Provide the (X, Y) coordinate of the cell's center where the given text is located.  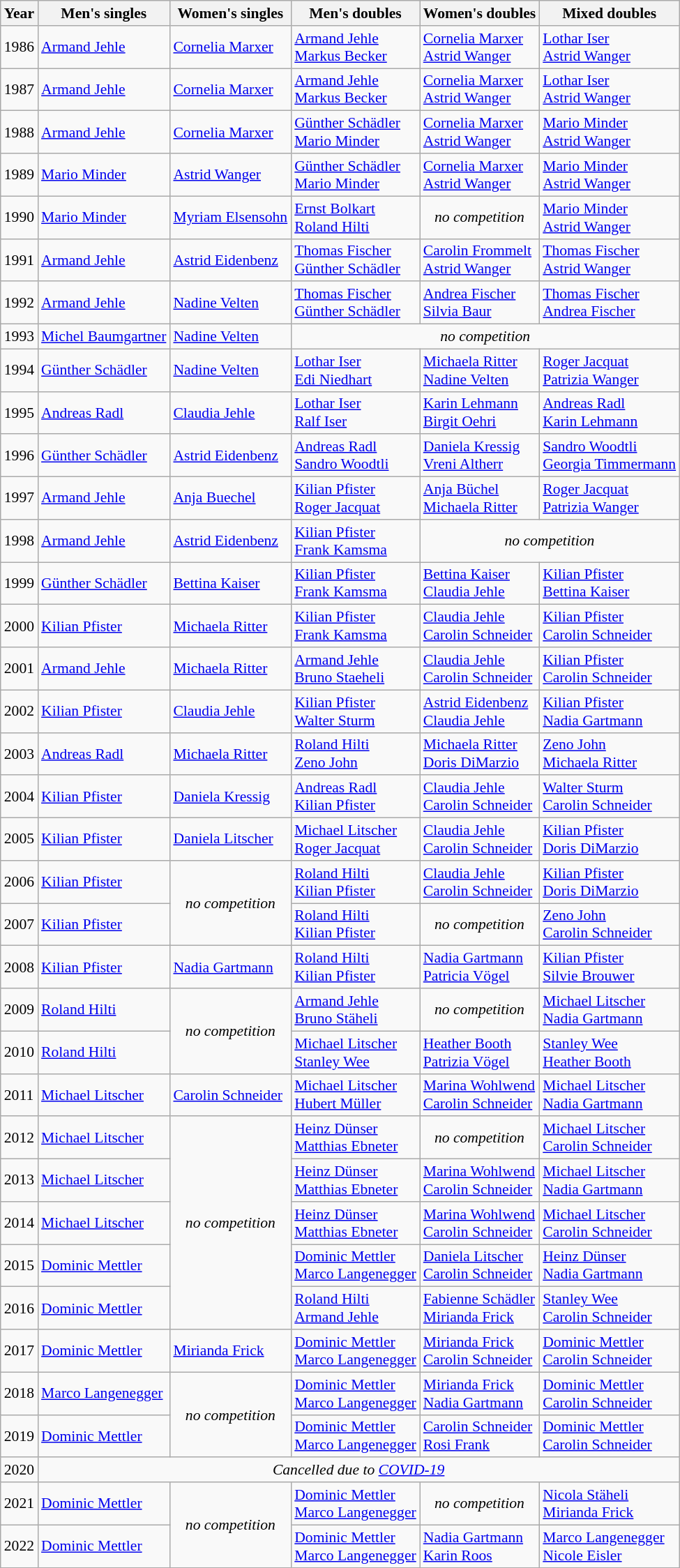
1999 (20, 583)
Mirianda FrickCarolin Schneider (480, 1350)
Marco Langenegger (103, 1394)
Marco LangeneggerNicole Eisler (610, 1546)
2013 (20, 1180)
Michaela RitterDoris DiMarzio (480, 753)
Kilian PfisterSilvie Brouwer (610, 967)
Lothar IserRalf Iser (356, 413)
1988 (20, 133)
2009 (20, 1010)
Daniela KressigVreni Altherr (480, 456)
Men's doubles (356, 13)
1996 (20, 456)
2020 (20, 1470)
Michel Baumgartner (103, 337)
2000 (20, 626)
Women's singles (230, 13)
1991 (20, 259)
2008 (20, 967)
Heinz DünserNadia Gartmann (610, 1265)
2010 (20, 1052)
Andreas RadlSandro Woodtli (356, 456)
2016 (20, 1309)
2001 (20, 668)
2015 (20, 1265)
Roland HiltiArmand Jehle (356, 1309)
1992 (20, 303)
Women's doubles (480, 13)
Men's singles (103, 13)
Walter SturmCarolin Schneider (610, 797)
Armand JehleBruno Staeheli (356, 668)
1987 (20, 89)
2021 (20, 1504)
Carolin FrommeltAstrid Wanger (480, 259)
Armand JehleBruno Stäheli (356, 1010)
Michael LitscherHubert Müller (356, 1095)
2002 (20, 711)
Bettina Kaiser (230, 583)
1997 (20, 498)
Lothar IserEdi Niedhart (356, 370)
1989 (20, 174)
2012 (20, 1138)
Andrea FischerSilvia Baur (480, 303)
Andreas RadlKarin Lehmann (610, 413)
Bettina KaiserClaudia Jehle (480, 583)
2011 (20, 1095)
Nadia GartmannKarin Roos (480, 1546)
Heather Booth Patrizia Vögel (480, 1052)
2017 (20, 1350)
Kilian PfisterWalter Sturm (356, 711)
Daniela LitscherCarolin Schneider (480, 1265)
1990 (20, 218)
Stanley WeeCarolin Schneider (610, 1309)
Mirianda FrickNadia Gartmann (480, 1394)
2014 (20, 1223)
Mirianda Frick (230, 1350)
Nadia Gartmann (230, 967)
Carolin SchneiderRosi Frank (480, 1435)
Kilian PfisterNadia Gartmann (610, 711)
Daniela Litscher (230, 840)
2005 (20, 840)
2003 (20, 753)
Nicola StäheliMirianda Frick (610, 1504)
Astrid EidenbenzClaudia Jehle (480, 711)
Anja BüchelMichaela Ritter (480, 498)
2018 (20, 1394)
1993 (20, 337)
Michaela RitterNadine Velten (480, 370)
1986 (20, 47)
Kilian PfisterBettina Kaiser (610, 583)
Astrid Wanger (230, 174)
2007 (20, 925)
Thomas FischerAstrid Wanger (610, 259)
Myriam Elsensohn (230, 218)
1994 (20, 370)
Carolin Schneider (230, 1095)
Michael LitscherStanley Wee (356, 1052)
Kilian PfisterRoger Jacquat (356, 498)
2019 (20, 1435)
Michael LitscherRoger Jacquat (356, 840)
2004 (20, 797)
Thomas FischerAndrea Fischer (610, 303)
1998 (20, 541)
Daniela Kressig (230, 797)
Ernst BolkartRoland Hilti (356, 218)
Stanley WeeHeather Booth (610, 1052)
Cancelled due to COVID-19 (358, 1470)
Anja Buechel (230, 498)
Zeno JohnCarolin Schneider (610, 925)
Andreas RadlKilian Pfister (356, 797)
Mixed doubles (610, 13)
Year (20, 13)
Roland HiltiZeno John (356, 753)
Sandro WoodtliGeorgia Timmermann (610, 456)
Karin LehmannBirgit Oehri (480, 413)
2006 (20, 882)
1995 (20, 413)
Fabienne SchädlerMirianda Frick (480, 1309)
Nadia Gartmann Patricia Vögel (480, 967)
2022 (20, 1546)
Zeno JohnMichaela Ritter (610, 753)
